Scan for the cell matching the given text and deliver its [x, y] coordinate at center. 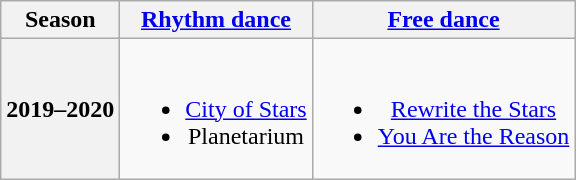
Season [60, 20]
2019–2020 [60, 109]
City of Stars Planetarium [216, 109]
Rewrite the StarsYou Are the Reason [444, 109]
Rhythm dance [216, 20]
Free dance [444, 20]
